Pinpoint the cell where the given text exists, returning its [x, y] midpoint coordinate. 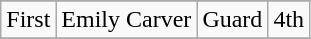
Guard [232, 20]
4th [289, 20]
First [28, 20]
Emily Carver [126, 20]
